Detect which cell encompasses the target text, then output its (X, Y) center coordinate. 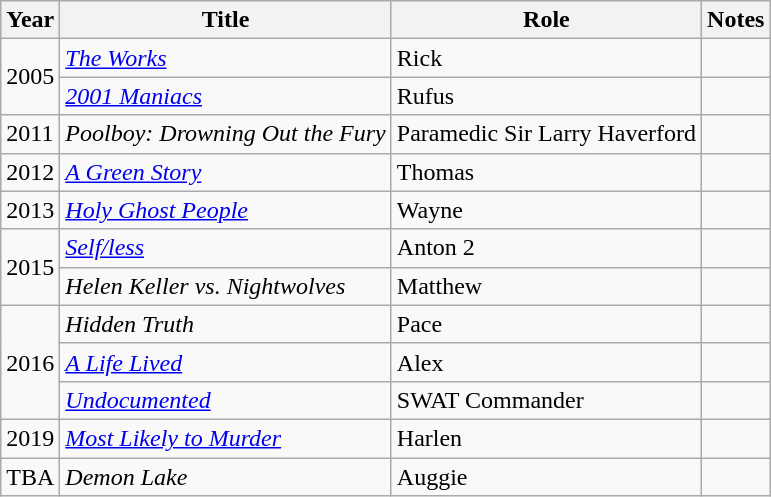
2015 (30, 267)
TBA (30, 477)
Rick (546, 58)
Hidden Truth (226, 324)
2011 (30, 134)
Anton 2 (546, 248)
Poolboy: Drowning Out the Fury (226, 134)
Rufus (546, 96)
Pace (546, 324)
2005 (30, 77)
Year (30, 20)
2019 (30, 438)
2013 (30, 210)
Role (546, 20)
2016 (30, 362)
Alex (546, 362)
Thomas (546, 172)
Demon Lake (226, 477)
Undocumented (226, 400)
Matthew (546, 286)
Holy Ghost People (226, 210)
SWAT Commander (546, 400)
A Green Story (226, 172)
Most Likely to Murder (226, 438)
Self/less (226, 248)
Auggie (546, 477)
Helen Keller vs. Nightwolves (226, 286)
Harlen (546, 438)
Paramedic Sir Larry Haverford (546, 134)
Wayne (546, 210)
Notes (736, 20)
2001 Maniacs (226, 96)
The Works (226, 58)
A Life Lived (226, 362)
2012 (30, 172)
Title (226, 20)
